Return (X, Y) of the center of cell containing provided text 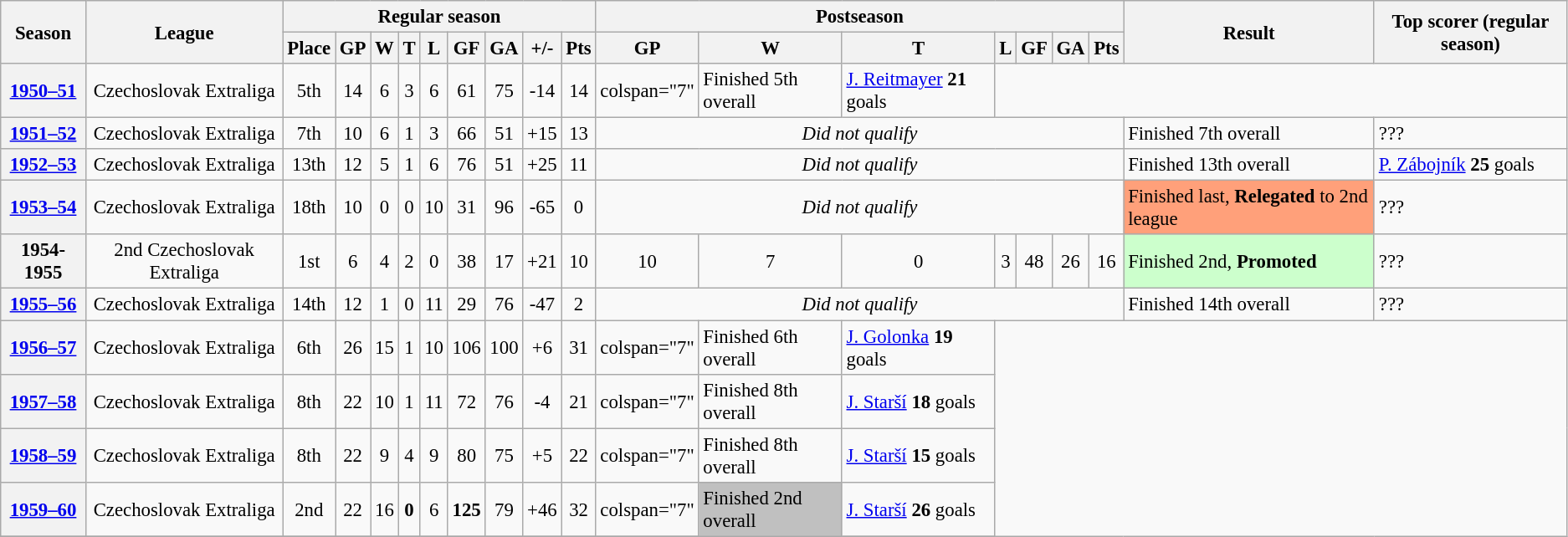
100 (504, 348)
7 (770, 261)
-4 (542, 401)
18th (309, 207)
-47 (542, 304)
1954-1955 (44, 261)
+5 (542, 455)
61 (467, 90)
5 (385, 165)
32 (579, 509)
1957–58 (44, 401)
106 (467, 348)
17 (504, 261)
Regular season (439, 17)
Result (1249, 32)
5th (309, 90)
+15 (542, 134)
Season (44, 32)
96 (504, 207)
J. Starší 15 goals (919, 455)
Place (309, 49)
6th (309, 348)
79 (504, 509)
1959–60 (44, 509)
1958–59 (44, 455)
Postseason (860, 17)
Finished 2nd, Promoted (1249, 261)
League (184, 32)
66 (467, 134)
1956–57 (44, 348)
1955–56 (44, 304)
Finished 5th overall (770, 90)
7th (309, 134)
13th (309, 165)
J. Golonka 19 goals (919, 348)
J. Starší 26 goals (919, 509)
J. Starší 18 goals (919, 401)
Finished last, Relegated to 2nd league (1249, 207)
1950–51 (44, 90)
80 (467, 455)
Finished 14th overall (1249, 304)
+21 (542, 261)
21 (579, 401)
Top scorer (regular season) (1470, 32)
+46 (542, 509)
Finished 2nd overall (770, 509)
1st (309, 261)
Finished 7th overall (1249, 134)
+25 (542, 165)
15 (385, 348)
14th (309, 304)
Finished 6th overall (770, 348)
J. Reitmayer 21 goals (919, 90)
38 (467, 261)
+/- (542, 49)
29 (467, 304)
Finished 13th overall (1249, 165)
-65 (542, 207)
2nd (309, 509)
72 (467, 401)
1952–53 (44, 165)
P. Zábojník 25 goals (1470, 165)
+6 (542, 348)
13 (579, 134)
48 (1034, 261)
1951–52 (44, 134)
2nd Czechoslovak Extraliga (184, 261)
125 (467, 509)
1953–54 (44, 207)
-14 (542, 90)
